Return the [X, Y] coordinate for the center point of the cell that contains the specified text.  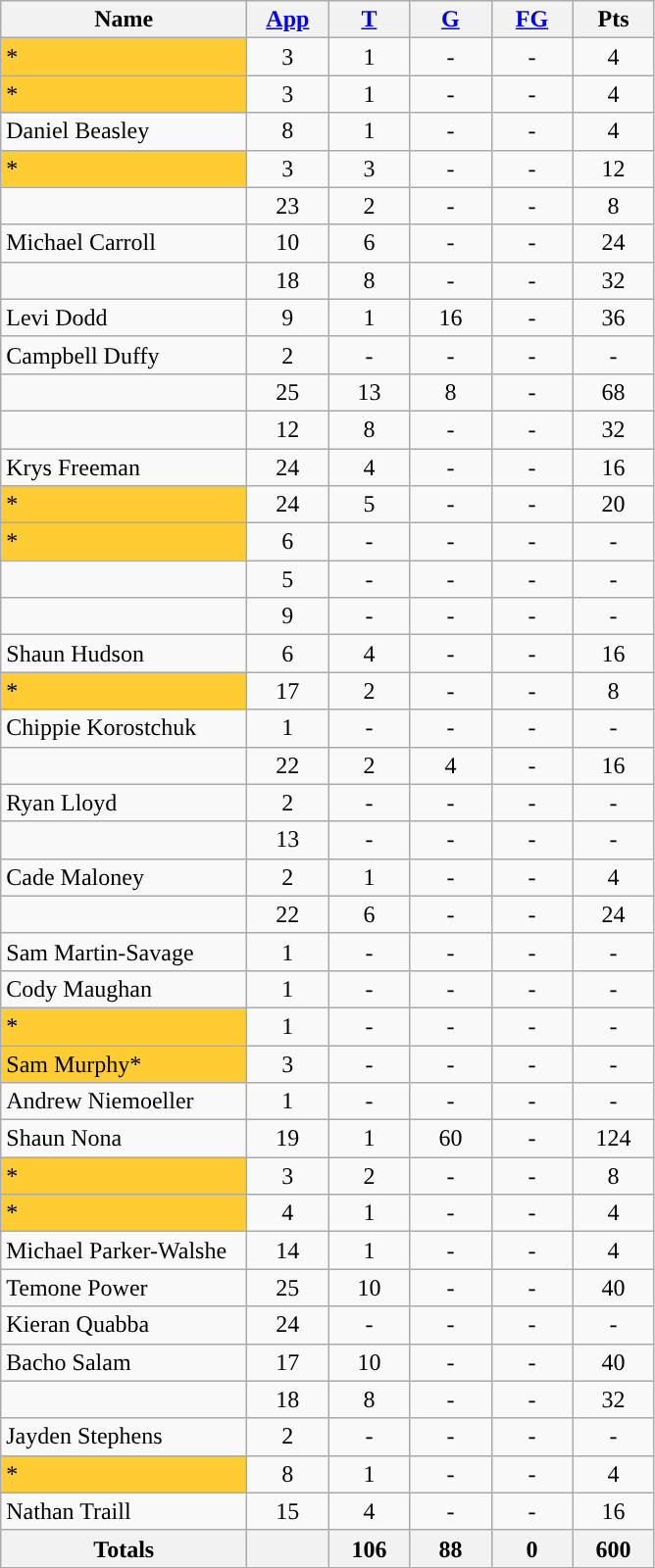
88 [451, 1548]
Andrew Niemoeller [124, 1102]
Kieran Quabba [124, 1325]
68 [614, 392]
Temone Power [124, 1288]
Shaun Hudson [124, 654]
Ryan Lloyd [124, 803]
Totals [124, 1548]
FG [531, 20]
Daniel Beasley [124, 131]
36 [614, 318]
Krys Freeman [124, 467]
15 [288, 1511]
600 [614, 1548]
Michael Parker-Walshe [124, 1250]
0 [531, 1548]
G [451, 20]
Name [124, 20]
T [369, 20]
Cody Maughan [124, 989]
20 [614, 505]
23 [288, 206]
App [288, 20]
Sam Martin-Savage [124, 952]
Sam Murphy* [124, 1063]
Shaun Nona [124, 1139]
Campbell Duffy [124, 355]
Chippie Korostchuk [124, 728]
Nathan Traill [124, 1511]
Jayden Stephens [124, 1437]
19 [288, 1139]
124 [614, 1139]
Levi Dodd [124, 318]
Michael Carroll [124, 243]
14 [288, 1250]
106 [369, 1548]
Cade Maloney [124, 877]
Bacho Salam [124, 1362]
Pts [614, 20]
60 [451, 1139]
